From the cell containing the given text, extract its center point as (x, y) coordinate. 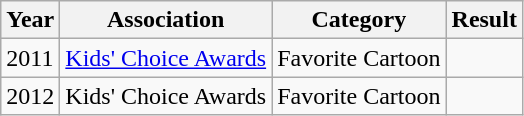
2012 (30, 96)
2011 (30, 58)
Association (166, 20)
Year (30, 20)
Result (484, 20)
Category (359, 20)
